Return the [X, Y] coordinate for the center point of the cell that contains the specified text.  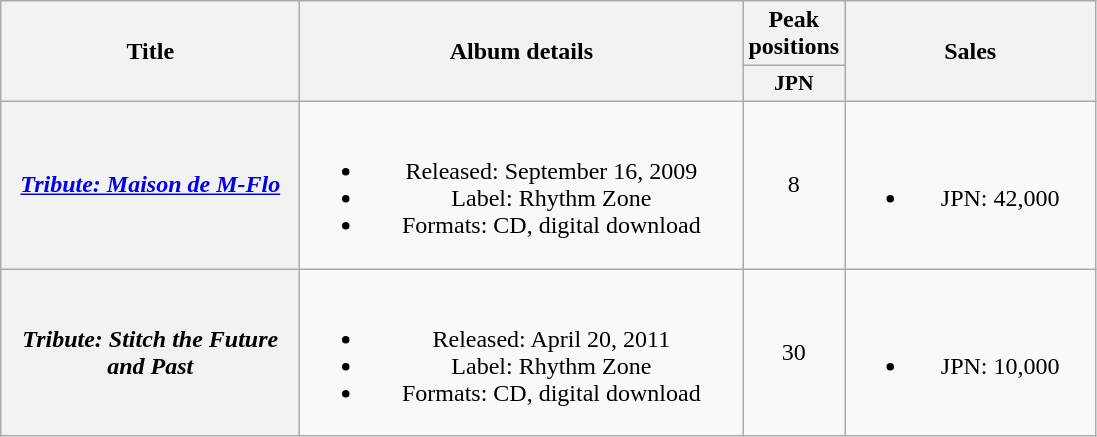
Tribute: Stitch the Future and Past [150, 352]
Released: September 16, 2009Label: Rhythm ZoneFormats: CD, digital download [522, 184]
Sales [970, 52]
8 [794, 184]
JPN: 10,000 [970, 352]
Released: April 20, 2011Label: Rhythm ZoneFormats: CD, digital download [522, 352]
30 [794, 352]
Tribute: Maison de M-Flo [150, 184]
Peak positions [794, 34]
JPN: 42,000 [970, 184]
Album details [522, 52]
Title [150, 52]
JPN [794, 84]
